Pinpoint the cell where the given text exists, returning its [X, Y] midpoint coordinate. 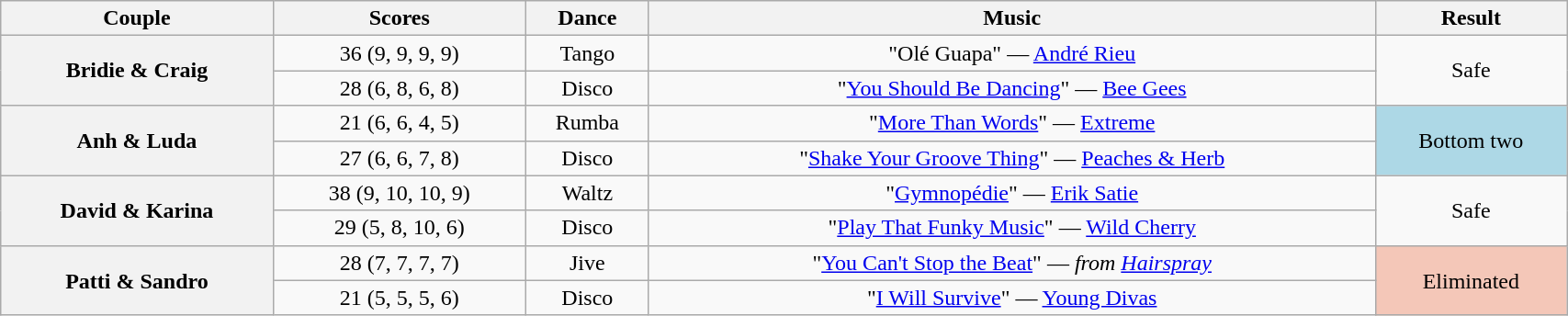
Couple [137, 18]
21 (6, 6, 4, 5) [399, 123]
21 (5, 5, 5, 6) [399, 298]
28 (6, 8, 6, 8) [399, 88]
Waltz [587, 193]
Eliminated [1472, 280]
Rumba [587, 123]
Bridie & Craig [137, 71]
David & Karina [137, 210]
Tango [587, 53]
Dance [587, 18]
Bottom two [1472, 141]
29 (5, 8, 10, 6) [399, 228]
Jive [587, 263]
"You Can't Stop the Beat" — from Hairspray [1012, 263]
36 (9, 9, 9, 9) [399, 53]
Scores [399, 18]
"I Will Survive" — Young Divas [1012, 298]
"Shake Your Groove Thing" — Peaches & Herb [1012, 158]
Result [1472, 18]
"Play That Funky Music" — Wild Cherry [1012, 228]
Music [1012, 18]
"More Than Words" — Extreme [1012, 123]
28 (7, 7, 7, 7) [399, 263]
"Olé Guapa" — André Rieu [1012, 53]
Patti & Sandro [137, 280]
27 (6, 6, 7, 8) [399, 158]
"You Should Be Dancing" — Bee Gees [1012, 88]
Anh & Luda [137, 141]
38 (9, 10, 10, 9) [399, 193]
"Gymnopédie" — Erik Satie [1012, 193]
